Provide the (X, Y) coordinate of the cell's center where the given text is located.  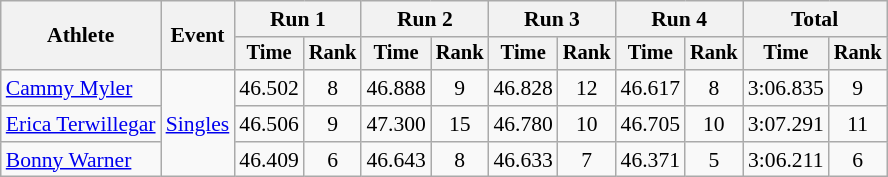
46.617 (650, 88)
46.502 (268, 88)
47.300 (396, 124)
Erica Terwillegar (81, 124)
46.828 (522, 88)
Run 4 (680, 19)
46.780 (522, 124)
Total (815, 19)
Singles (198, 124)
Cammy Myler (81, 88)
3:07.291 (786, 124)
Run 2 (424, 19)
Run 3 (552, 19)
15 (460, 124)
46.888 (396, 88)
Event (198, 36)
Run 1 (298, 19)
12 (587, 88)
46.506 (268, 124)
3:06.835 (786, 88)
11 (858, 124)
Athlete (81, 36)
46.705 (650, 124)
